Locate the cell with the specified text and output its (x, y) center coordinate. 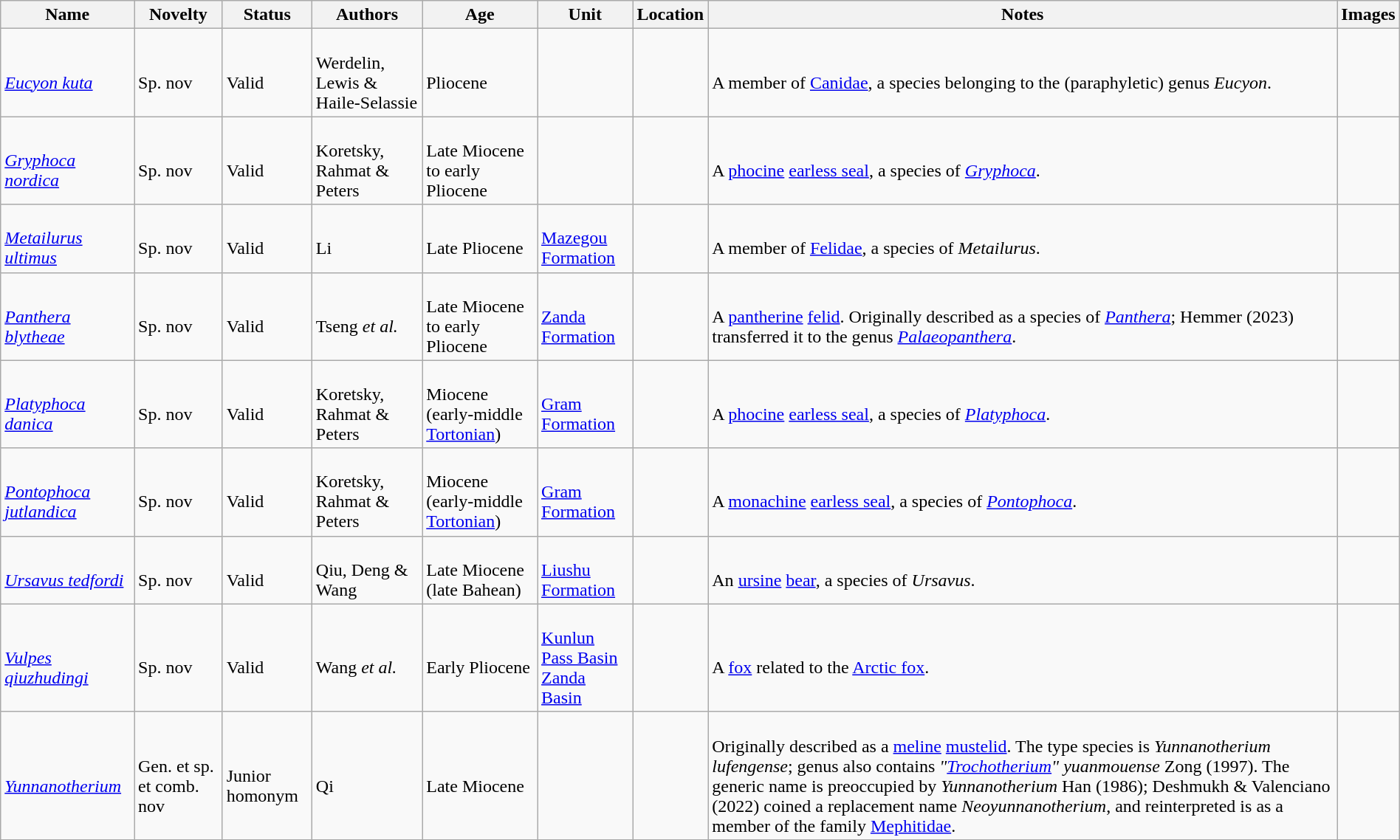
Authors (366, 15)
A member of Felidae, a species of Metailurus. (1023, 238)
Qi (366, 775)
Late Miocene (480, 775)
Yunnanotherium (68, 775)
Unit (585, 15)
A member of Canidae, a species belonging to the (paraphyletic) genus Eucyon. (1023, 72)
Liushu Formation (585, 570)
Mazegou Formation (585, 238)
Wang et al. (366, 658)
Vulpes qiuzhudingi (68, 658)
Eucyon kuta (68, 72)
Ursavus tedfordi (68, 570)
Qiu, Deng & Wang (366, 570)
Location (670, 15)
Novelty (179, 15)
Zanda Formation (585, 316)
Early Pliocene (480, 658)
Kunlun Pass Basin Zanda Basin (585, 658)
Late Miocene (late Bahean) (480, 570)
Images (1368, 15)
Werdelin, Lewis & Haile-Selassie (366, 72)
Platyphoca danica (68, 404)
A phocine earless seal, a species of Gryphoca. (1023, 161)
Pliocene (480, 72)
Pontophoca jutlandica (68, 492)
Li (366, 238)
Gryphoca nordica (68, 161)
Name (68, 15)
Late Pliocene (480, 238)
Junior homonym (267, 775)
Age (480, 15)
Gen. et sp. et comb. nov (179, 775)
A phocine earless seal, a species of Platyphoca. (1023, 404)
A pantherine felid. Originally described as a species of Panthera; Hemmer (2023) transferred it to the genus Palaeopanthera. (1023, 316)
Panthera blytheae (68, 316)
A monachine earless seal, a species of Pontophoca. (1023, 492)
Notes (1023, 15)
An ursine bear, a species of Ursavus. (1023, 570)
Metailurus ultimus (68, 238)
Status (267, 15)
Tseng et al. (366, 316)
A fox related to the Arctic fox. (1023, 658)
